Pinpoint the cell where the given text exists, returning its [X, Y] midpoint coordinate. 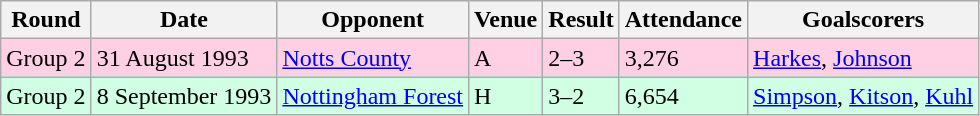
Notts County [373, 58]
Result [581, 20]
2–3 [581, 58]
Harkes, Johnson [864, 58]
8 September 1993 [184, 96]
Opponent [373, 20]
Nottingham Forest [373, 96]
H [506, 96]
Simpson, Kitson, Kuhl [864, 96]
3,276 [683, 58]
31 August 1993 [184, 58]
Round [46, 20]
Date [184, 20]
Attendance [683, 20]
3–2 [581, 96]
A [506, 58]
Venue [506, 20]
6,654 [683, 96]
Goalscorers [864, 20]
